Pinpoint the cell where the given text exists, returning its (X, Y) midpoint coordinate. 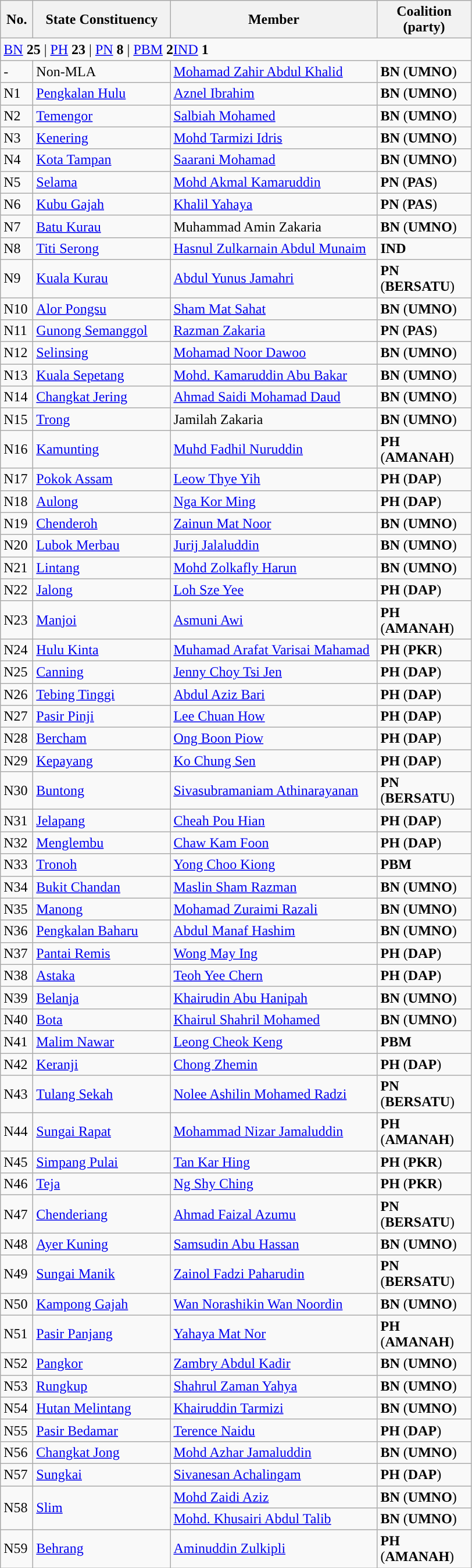
Tronoh (102, 865)
N1 (17, 94)
N2 (17, 116)
Simpang Pulai (102, 1162)
N36 (17, 931)
Selama (102, 182)
Kuala Sepetang (102, 375)
Zainun Mat Noor (274, 523)
Astaka (102, 975)
Abdul Aziz Bari (274, 694)
Aznel Ibrahim (274, 94)
Hulu Kinta (102, 650)
Muhamad Arafat Varisai Mahamad (274, 650)
Samsudin Abu Hassan (274, 1244)
Teoh Yee Chern (274, 975)
N56 (17, 1452)
Tan Kar Hing (274, 1162)
Ahmad Faizal Azumu (274, 1214)
N22 (17, 590)
N47 (17, 1214)
Sivanesan Achalingam (274, 1474)
N19 (17, 523)
N49 (17, 1274)
Yahaya Mat Nor (274, 1334)
Mohamad Zahir Abdul Khalid (274, 72)
Terence Naidu (274, 1430)
Jalong (102, 590)
Selinsing (102, 353)
Mohd. Kamaruddin Abu Bakar (274, 375)
Pantai Remis (102, 953)
Mohd Azhar Jamaluddin (274, 1452)
N5 (17, 182)
Kuala Kurau (102, 278)
Zambry Abdul Kadir (274, 1364)
Aulong (102, 501)
N28 (17, 739)
N44 (17, 1132)
Trong (102, 419)
Chong Zhemin (274, 1064)
Temengor (102, 116)
Jelapang (102, 821)
Rungkup (102, 1386)
N15 (17, 419)
Razman Zakaria (274, 331)
N27 (17, 717)
N10 (17, 309)
Pengkalan Baharu (102, 931)
Khalil Yahaya (274, 204)
N34 (17, 887)
N16 (17, 449)
N18 (17, 501)
Aminuddin Zulkipli (274, 1549)
Jurij Jalaluddin (274, 546)
Cheah Pou Hian (274, 821)
N29 (17, 761)
Coalition (party) (424, 20)
Kamunting (102, 449)
Chenderoh (102, 523)
N55 (17, 1430)
Ahmad Saidi Mohamad Daud (274, 397)
Non-MLA (102, 72)
Leow Thye Yih (274, 479)
Kampong Gajah (102, 1304)
Changkat Jering (102, 397)
N9 (17, 278)
Kota Tampan (102, 160)
Ng Shy Ching (274, 1184)
Sungai Manik (102, 1274)
N21 (17, 568)
Abdul Manaf Hashim (274, 931)
Ong Boon Piow (274, 739)
Bota (102, 1020)
Jamilah Zakaria (274, 419)
Khairudin Abu Hanipah (274, 997)
Yong Choo Kiong (274, 865)
N48 (17, 1244)
N45 (17, 1162)
State Constituency (102, 20)
N58 (17, 1508)
N38 (17, 975)
Malim Nawar (102, 1042)
Behrang (102, 1549)
Teja (102, 1184)
N39 (17, 997)
N42 (17, 1064)
Slim (102, 1508)
Lintang (102, 568)
Batu Kurau (102, 226)
N4 (17, 160)
Mohd Zolkafly Harun (274, 568)
N33 (17, 865)
Kubu Gajah (102, 204)
Pokok Assam (102, 479)
Wong May Ing (274, 953)
Mohamad Noor Dawoo (274, 353)
Titi Serong (102, 248)
Bukit Chandan (102, 887)
Pasir Pinji (102, 717)
N7 (17, 226)
Kepayang (102, 761)
Belanja (102, 997)
N57 (17, 1474)
Mohammad Nizar Jamaluddin (274, 1132)
Ayer Kuning (102, 1244)
Lee Chuan How (274, 717)
N53 (17, 1386)
Pangkor (102, 1364)
Nolee Ashilin Mohamed Radzi (274, 1095)
Maslin Sham Razman (274, 887)
N6 (17, 204)
Wan Norashikin Wan Noordin (274, 1304)
Khairul Shahril Mohamed (274, 1020)
Pasir Panjang (102, 1334)
N31 (17, 821)
Changkat Jong (102, 1452)
N51 (17, 1334)
Buntong (102, 791)
N25 (17, 672)
Muhammad Amin Zakaria (274, 226)
N54 (17, 1408)
N12 (17, 353)
N46 (17, 1184)
N11 (17, 331)
N17 (17, 479)
N37 (17, 953)
IND (424, 248)
N59 (17, 1549)
N3 (17, 138)
N26 (17, 694)
N52 (17, 1364)
Ko Chung Sen (274, 761)
Gunong Semanggol (102, 331)
Sungai Rapat (102, 1132)
N41 (17, 1042)
Hutan Melintang (102, 1408)
Mohamad Zuraimi Razali (274, 909)
Mohd Akmal Kamaruddin (274, 182)
Muhd Fadhil Nuruddin (274, 449)
Menglembu (102, 843)
Zainol Fadzi Paharudin (274, 1274)
Saarani Mohamad (274, 160)
Canning (102, 672)
Member (274, 20)
N32 (17, 843)
Jenny Choy Tsi Jen (274, 672)
Asmuni Awi (274, 620)
N24 (17, 650)
N40 (17, 1020)
Alor Pongsu (102, 309)
Sungkai (102, 1474)
BN 25 | PH 23 | PN 8 | PBM 2IND 1 (236, 49)
Chaw Kam Foon (274, 843)
N8 (17, 248)
Loh Sze Yee (274, 590)
Pasir Bedamar (102, 1430)
Bercham (102, 739)
Keranji (102, 1064)
N50 (17, 1304)
Hasnul Zulkarnain Abdul Munaim (274, 248)
Manong (102, 909)
Mohd Zaidi Aziz (274, 1496)
Khairuddin Tarmizi (274, 1408)
Lubok Merbau (102, 546)
Abdul Yunus Jamahri (274, 278)
Shahrul Zaman Yahya (274, 1386)
N14 (17, 397)
Mohd. Khusairi Abdul Talib (274, 1519)
N35 (17, 909)
N30 (17, 791)
Sham Mat Sahat (274, 309)
Tulang Sekah (102, 1095)
Manjoi (102, 620)
N43 (17, 1095)
No. (17, 20)
Leong Cheok Keng (274, 1042)
Tebing Tinggi (102, 694)
Chenderiang (102, 1214)
N13 (17, 375)
Salbiah Mohamed (274, 116)
N20 (17, 546)
Nga Kor Ming (274, 501)
Kenering (102, 138)
N23 (17, 620)
Sivasubramaniam Athinarayanan (274, 791)
- (17, 72)
Mohd Tarmizi Idris (274, 138)
Pengkalan Hulu (102, 94)
